Locate the cell with the specified text and output its (x, y) center coordinate. 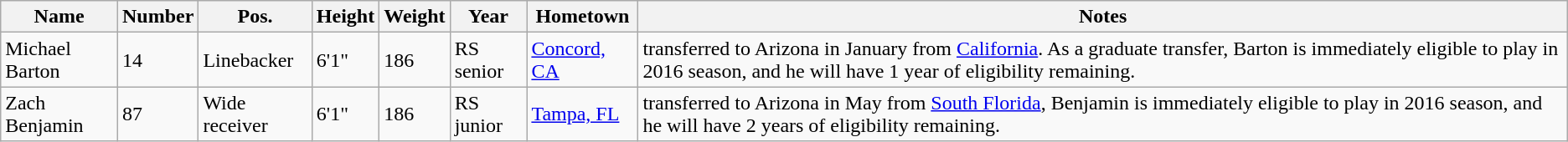
87 (157, 114)
Pos. (255, 17)
Hometown (583, 17)
Concord, CA (583, 60)
RS junior (488, 114)
Height (345, 17)
Year (488, 17)
Weight (415, 17)
Linebacker (255, 60)
Name (59, 17)
Zach Benjamin (59, 114)
14 (157, 60)
Notes (1102, 17)
Wide receiver (255, 114)
RS senior (488, 60)
Number (157, 17)
Michael Barton (59, 60)
Tampa, FL (583, 114)
